For the text-containing cell, return its midpoint in [x, y] coordinate format. 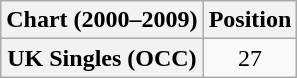
Chart (2000–2009) [102, 20]
Position [250, 20]
27 [250, 58]
UK Singles (OCC) [102, 58]
